From the cell containing the given text, extract its center point as (x, y) coordinate. 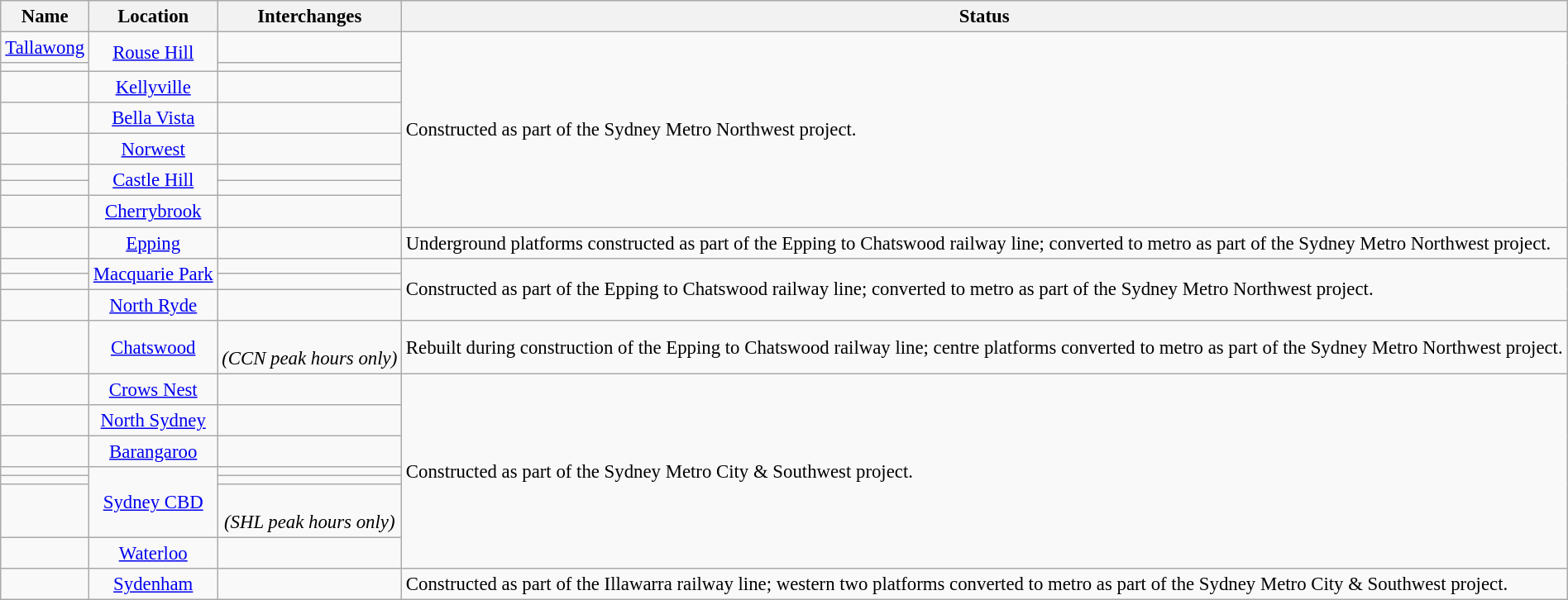
Constructed as part of the Illawarra railway line; western two platforms converted to metro as part of the Sydney Metro City & Southwest project. (984, 584)
Bella Vista (152, 118)
Waterloo (152, 554)
(CCN peak hours only) (309, 347)
Sydenham (152, 584)
Sydney CBD (152, 502)
Constructed as part of the Sydney Metro City & Southwest project. (984, 471)
Status (984, 17)
Kellyville (152, 88)
Rouse Hill (152, 52)
Interchanges (309, 17)
North Ryde (152, 305)
Norwest (152, 150)
North Sydney (152, 421)
Tallawong (45, 48)
Underground platforms constructed as part of the Epping to Chatswood railway line; converted to metro as part of the Sydney Metro Northwest project. (984, 243)
Constructed as part of the Epping to Chatswood railway line; converted to metro as part of the Sydney Metro Northwest project. (984, 289)
(SHL peak hours only) (309, 511)
Crows Nest (152, 389)
Castle Hill (152, 181)
Epping (152, 243)
Barangaroo (152, 451)
Macquarie Park (152, 274)
Name (45, 17)
Constructed as part of the Sydney Metro Northwest project. (984, 130)
Location (152, 17)
Cherrybrook (152, 212)
Chatswood (152, 347)
